Provide the [X, Y] coordinate of the cell's center where the given text is located.  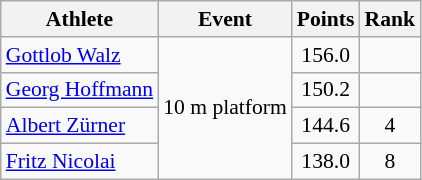
156.0 [326, 55]
Albert Zürner [80, 126]
Rank [390, 19]
8 [390, 162]
Fritz Nicolai [80, 162]
Gottlob Walz [80, 55]
Georg Hoffmann [80, 90]
138.0 [326, 162]
Points [326, 19]
150.2 [326, 90]
Event [225, 19]
Athlete [80, 19]
144.6 [326, 126]
10 m platform [225, 108]
4 [390, 126]
